Return (X, Y) of the center of cell containing provided text 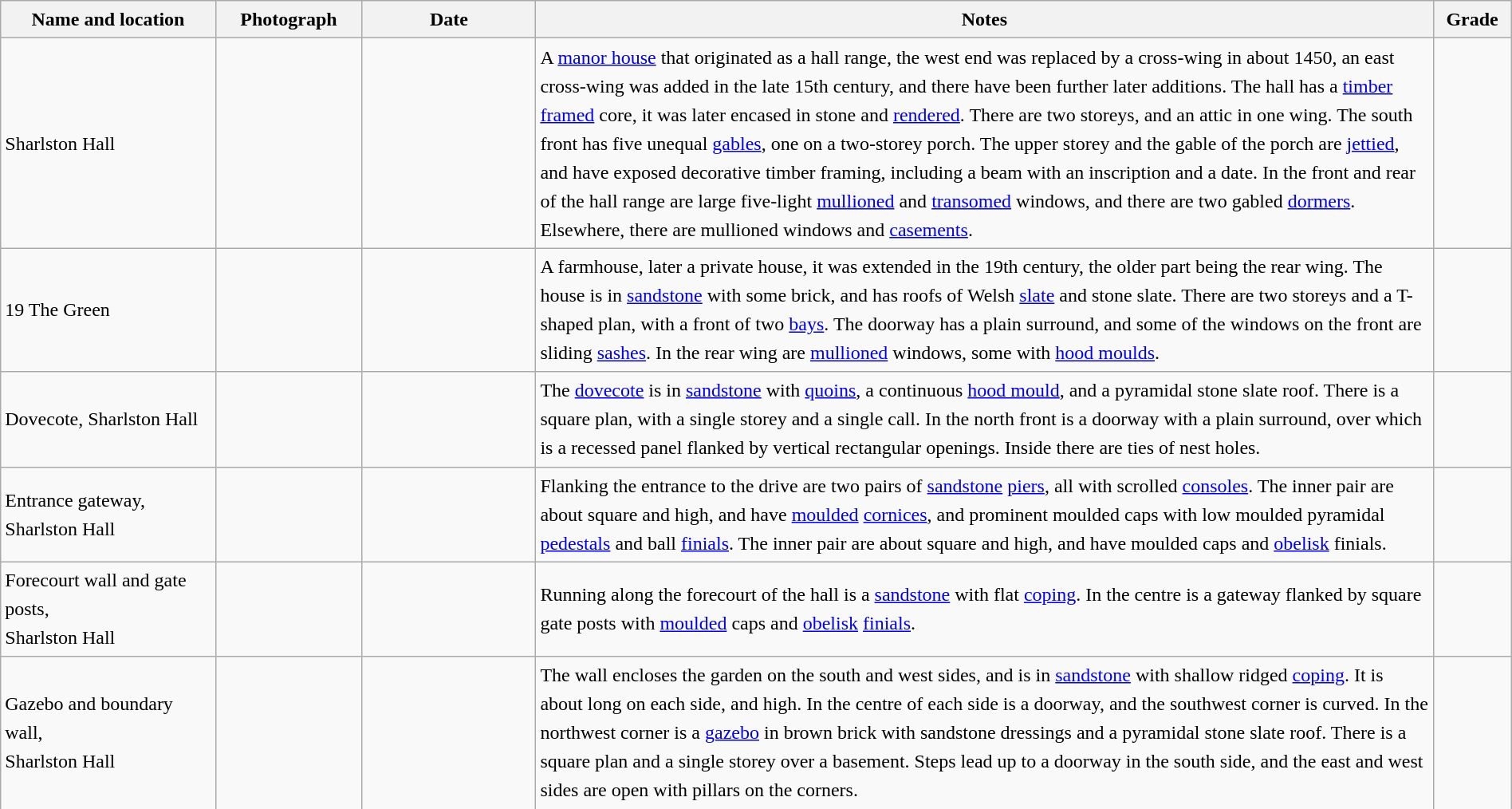
Grade (1472, 19)
Name and location (108, 19)
Sharlston Hall (108, 144)
Dovecote, Sharlston Hall (108, 420)
Notes (984, 19)
Gazebo and boundary wall,Sharlston Hall (108, 732)
Date (449, 19)
Forecourt wall and gate posts,Sharlston Hall (108, 610)
Photograph (289, 19)
19 The Green (108, 310)
Entrance gateway, Sharlston Hall (108, 514)
